Detect which cell encompasses the target text, then output its (x, y) center coordinate. 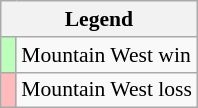
Mountain West win (106, 55)
Mountain West loss (106, 90)
Legend (99, 19)
